Scan for the cell matching the given text and deliver its (X, Y) coordinate at center. 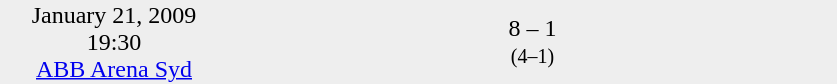
January 21, 200919:30ABB Arena Syd (114, 42)
8 – 1(4–1) (532, 42)
